Capture the cell that displays the provided text and extract its [X, Y] central coordinate. 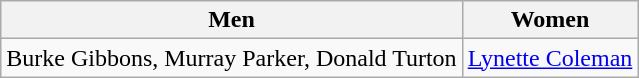
Women [550, 20]
Burke Gibbons, Murray Parker, Donald Turton [232, 58]
Lynette Coleman [550, 58]
Men [232, 20]
